Return [X, Y] of the center of cell containing provided text 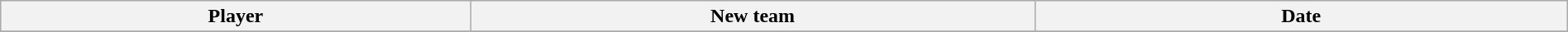
Date [1301, 16]
New team [753, 16]
Player [236, 16]
